From the cell containing the given text, extract its center point as (x, y) coordinate. 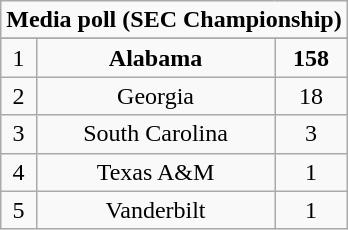
18 (311, 96)
Vanderbilt (156, 210)
5 (18, 210)
Media poll (SEC Championship) (174, 20)
South Carolina (156, 134)
Georgia (156, 96)
4 (18, 172)
158 (311, 58)
Texas A&M (156, 172)
Alabama (156, 58)
2 (18, 96)
